Return [X, Y] of the center of cell containing provided text 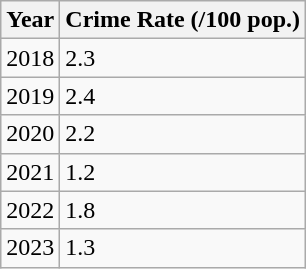
Year [30, 20]
1.2 [183, 172]
2021 [30, 172]
1.3 [183, 248]
Crime Rate (/100 pop.) [183, 20]
2018 [30, 58]
2.4 [183, 96]
1.8 [183, 210]
2019 [30, 96]
2.2 [183, 134]
2020 [30, 134]
2.3 [183, 58]
2023 [30, 248]
2022 [30, 210]
